Capture the cell that displays the provided text and extract its (x, y) central coordinate. 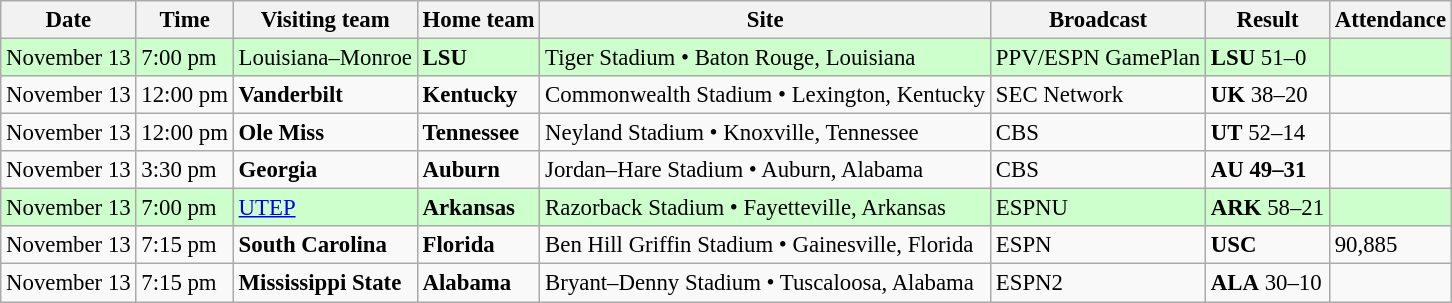
LSU 51–0 (1268, 58)
ESPNU (1098, 208)
Razorback Stadium • Fayetteville, Arkansas (766, 208)
Attendance (1390, 20)
Arkansas (478, 208)
Bryant–Denny Stadium • Tuscaloosa, Alabama (766, 283)
Auburn (478, 170)
Time (184, 20)
Jordan–Hare Stadium • Auburn, Alabama (766, 170)
Home team (478, 20)
Tennessee (478, 133)
LSU (478, 58)
PPV/ESPN GamePlan (1098, 58)
Tiger Stadium • Baton Rouge, Louisiana (766, 58)
Kentucky (478, 95)
Commonwealth Stadium • Lexington, Kentucky (766, 95)
UTEP (325, 208)
UK 38–20 (1268, 95)
AU 49–31 (1268, 170)
Site (766, 20)
SEC Network (1098, 95)
Result (1268, 20)
Ole Miss (325, 133)
Alabama (478, 283)
Louisiana–Monroe (325, 58)
ALA 30–10 (1268, 283)
Ben Hill Griffin Stadium • Gainesville, Florida (766, 245)
ARK 58–21 (1268, 208)
South Carolina (325, 245)
Mississippi State (325, 283)
90,885 (1390, 245)
Florida (478, 245)
ESPN (1098, 245)
Georgia (325, 170)
Date (68, 20)
Vanderbilt (325, 95)
USC (1268, 245)
3:30 pm (184, 170)
ESPN2 (1098, 283)
Visiting team (325, 20)
UT 52–14 (1268, 133)
Neyland Stadium • Knoxville, Tennessee (766, 133)
Broadcast (1098, 20)
